Identify which cell holds the provided text, then report its [x, y] central coordinate. 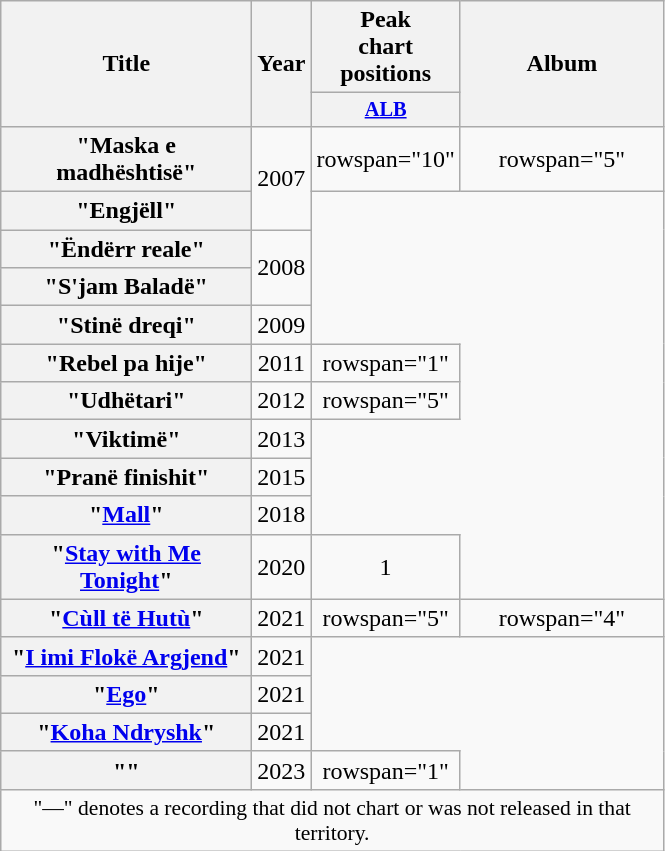
"Koha Ndryshk" [126, 732]
2011 [282, 363]
"Udhëtari" [126, 401]
2009 [282, 325]
Year [282, 64]
2018 [282, 515]
2023 [282, 770]
2015 [282, 477]
2013 [282, 439]
rowspan="4" [562, 618]
"" [126, 770]
"Mall" [126, 515]
Album [562, 64]
"Ëndërr reale" [126, 249]
"Maska e madhështisë" [126, 158]
rowspan="10" [386, 158]
2008 [282, 268]
2020 [282, 566]
Peakchartpositions [386, 47]
"I imi Flokë Argjend" [126, 656]
"Stay with Me Tonight" [126, 566]
"S'jam Baladë" [126, 287]
2012 [282, 401]
"Engjëll" [126, 211]
1 [386, 566]
"Pranë finishit" [126, 477]
"Stinë dreqi" [126, 325]
Title [126, 64]
"—" denotes a recording that did not chart or was not released in that territory. [332, 820]
ALB [386, 110]
"Viktimë" [126, 439]
"Ego" [126, 694]
"Cùll të Hutù" [126, 618]
"Rebel pa hije" [126, 363]
2007 [282, 178]
